Pinpoint the cell where the given text exists, returning its [X, Y] midpoint coordinate. 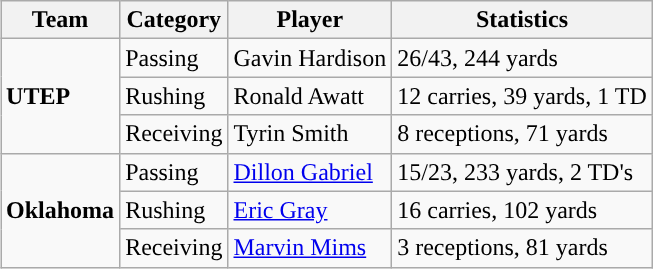
Eric Gray [310, 210]
Dillon Gabriel [310, 172]
UTEP [60, 96]
Category [174, 20]
Tyrin Smith [310, 134]
Player [310, 20]
16 carries, 102 yards [522, 210]
26/43, 244 yards [522, 58]
15/23, 233 yards, 2 TD's [522, 172]
Gavin Hardison [310, 58]
3 receptions, 81 yards [522, 248]
12 carries, 39 yards, 1 TD [522, 96]
Ronald Awatt [310, 96]
Statistics [522, 20]
Oklahoma [60, 210]
Marvin Mims [310, 248]
8 receptions, 71 yards [522, 134]
Team [60, 20]
